Identify which cell holds the provided text, then report its (x, y) central coordinate. 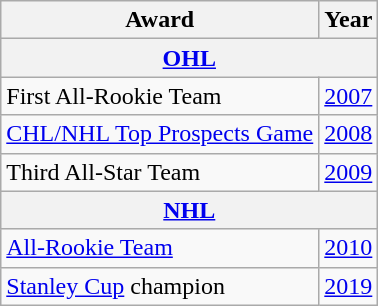
Year (348, 20)
Stanley Cup champion (160, 286)
2007 (348, 96)
NHL (190, 210)
2008 (348, 134)
All-Rookie Team (160, 248)
Award (160, 20)
2009 (348, 172)
OHL (190, 58)
First All-Rookie Team (160, 96)
2010 (348, 248)
Third All-Star Team (160, 172)
2019 (348, 286)
CHL/NHL Top Prospects Game (160, 134)
